Determine the (x, y) coordinate at the center of the cell enclosing the given text.  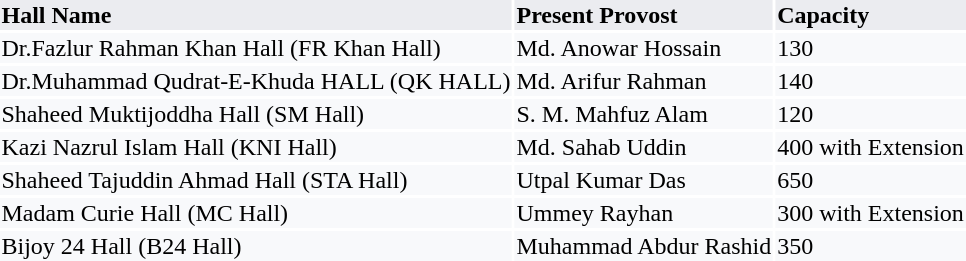
Md. Arifur Rahman (644, 81)
Madam Curie Hall (MC Hall) (256, 213)
Bijoy 24 Hall (B24 Hall) (256, 246)
Hall Name (256, 15)
Muhammad Abdur Rashid (644, 246)
Capacity (871, 15)
350 (871, 246)
Shaheed Tajuddin Ahmad Hall (STA Hall) (256, 180)
Dr.Muhammad Qudrat-E-Khuda HALL (QK HALL) (256, 81)
S. M. Mahfuz Alam (644, 114)
Md. Sahab Uddin (644, 147)
Shaheed Muktijoddha Hall (SM Hall) (256, 114)
120 (871, 114)
400 with Extension (871, 147)
Utpal Kumar Das (644, 180)
Md. Anowar Hossain (644, 48)
650 (871, 180)
Kazi Nazrul Islam Hall (KNI Hall) (256, 147)
140 (871, 81)
Present Provost (644, 15)
Dr.Fazlur Rahman Khan Hall (FR Khan Hall) (256, 48)
130 (871, 48)
300 with Extension (871, 213)
Ummey Rayhan (644, 213)
